Determine the [X, Y] coordinate at the center of the cell enclosing the given text.  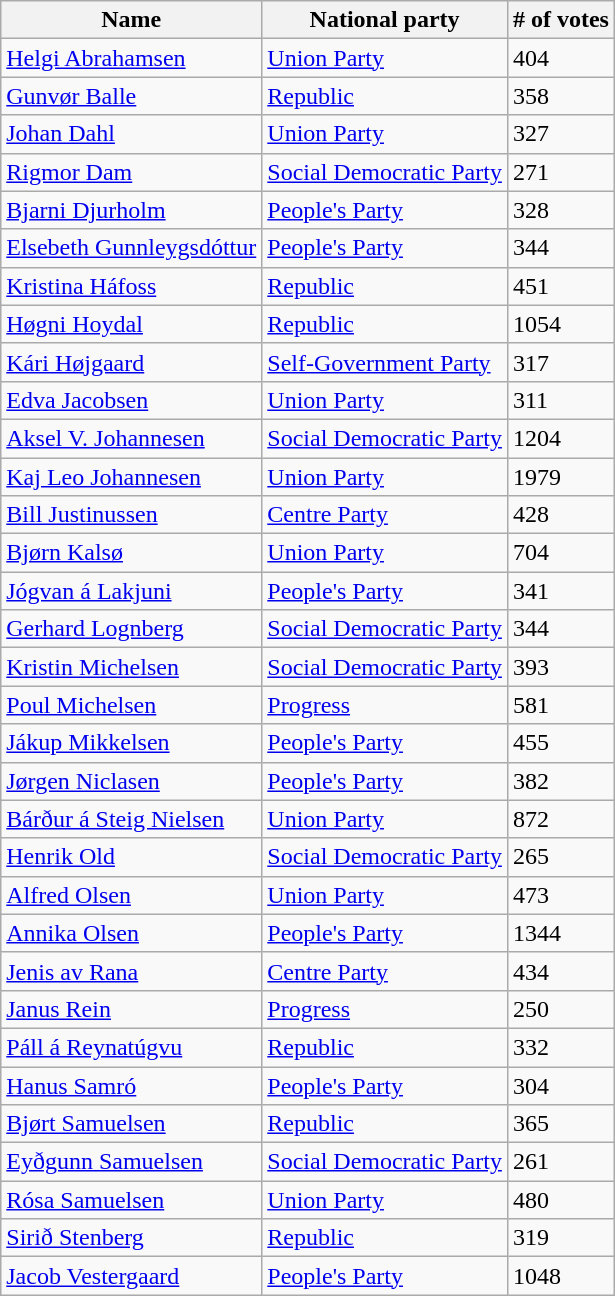
Self-Government Party [385, 362]
Eyðgunn Samuelsen [132, 1162]
317 [560, 362]
328 [560, 210]
Name [132, 20]
434 [560, 971]
Bjarni Djurholm [132, 210]
404 [560, 58]
Bill Justinussen [132, 515]
428 [560, 515]
704 [560, 553]
455 [560, 743]
Gunvør Balle [132, 96]
1344 [560, 933]
581 [560, 705]
Janus Rein [132, 1009]
National party [385, 20]
Bárður á Steig Nielsen [132, 819]
261 [560, 1162]
250 [560, 1009]
271 [560, 172]
Edva Jacobsen [132, 400]
Kaj Leo Johannesen [132, 477]
451 [560, 286]
327 [560, 134]
Annika Olsen [132, 933]
473 [560, 895]
332 [560, 1047]
Johan Dahl [132, 134]
Kári Højgaard [132, 362]
Kristina Háfoss [132, 286]
319 [560, 1238]
Jørgen Niclasen [132, 781]
Gerhard Lognberg [132, 629]
Jákup Mikkelsen [132, 743]
Helgi Abrahamsen [132, 58]
Bjørn Kalsø [132, 553]
1979 [560, 477]
358 [560, 96]
Henrik Old [132, 857]
1054 [560, 324]
Sirið Stenberg [132, 1238]
872 [560, 819]
Páll á Reynatúgvu [132, 1047]
393 [560, 667]
341 [560, 591]
Høgni Hoydal [132, 324]
Rósa Samuelsen [132, 1200]
Bjørt Samuelsen [132, 1124]
Rigmor Dam [132, 172]
265 [560, 857]
Hanus Samró [132, 1085]
304 [560, 1085]
Poul Michelsen [132, 705]
Kristin Michelsen [132, 667]
Jacob Vestergaard [132, 1276]
480 [560, 1200]
Alfred Olsen [132, 895]
Jógvan á Lakjuni [132, 591]
1048 [560, 1276]
Elsebeth Gunnleygsdóttur [132, 248]
# of votes [560, 20]
365 [560, 1124]
1204 [560, 438]
382 [560, 781]
311 [560, 400]
Jenis av Rana [132, 971]
Aksel V. Johannesen [132, 438]
